Identify which cell holds the provided text, then report its [x, y] central coordinate. 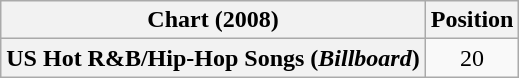
Position [472, 20]
20 [472, 58]
Chart (2008) [213, 20]
US Hot R&B/Hip-Hop Songs (Billboard) [213, 58]
